Capture the cell that displays the provided text and extract its (x, y) central coordinate. 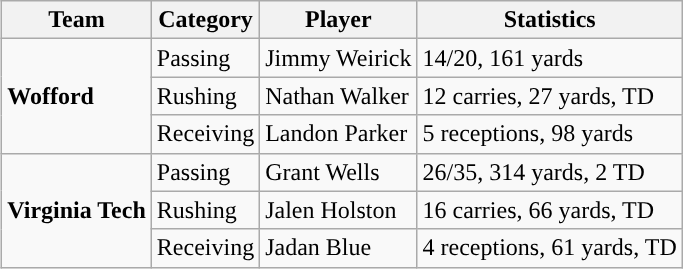
Jalen Holston (338, 210)
Grant Wells (338, 172)
26/35, 314 yards, 2 TD (550, 172)
12 carries, 27 yards, TD (550, 96)
14/20, 161 yards (550, 58)
Statistics (550, 20)
16 carries, 66 yards, TD (550, 210)
Jimmy Weirick (338, 58)
4 receptions, 61 yards, TD (550, 248)
Team (77, 20)
Nathan Walker (338, 96)
Player (338, 20)
Landon Parker (338, 134)
Jadan Blue (338, 248)
Wofford (77, 96)
5 receptions, 98 yards (550, 134)
Virginia Tech (77, 210)
Category (205, 20)
